For the text-containing cell, return its midpoint in (x, y) coordinate format. 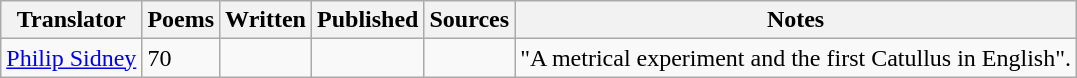
Sources (470, 20)
Written (266, 20)
70 (181, 58)
Poems (181, 20)
Notes (796, 20)
Published (368, 20)
Philip Sidney (72, 58)
"A metrical experiment and the first Catullus in English". (796, 58)
Translator (72, 20)
